Provide the [X, Y] coordinate of the cell's center where the given text is located.  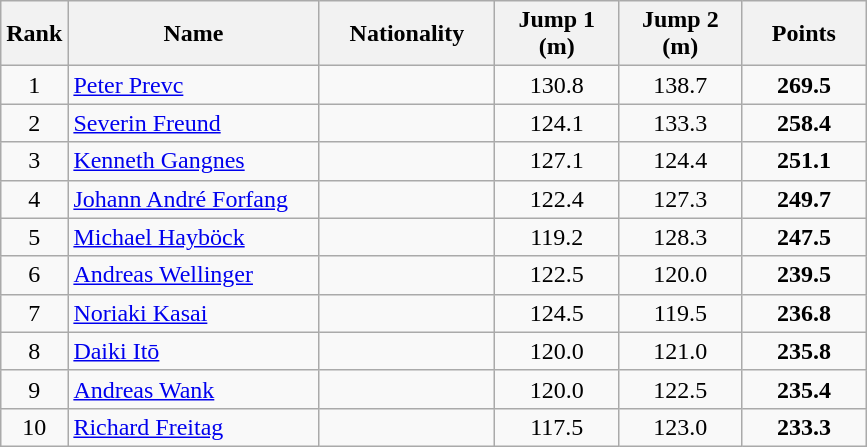
127.1 [557, 161]
Andreas Wellinger [194, 275]
119.2 [557, 237]
Noriaki Kasai [194, 313]
Michael Hayböck [194, 237]
7 [34, 313]
10 [34, 427]
124.1 [557, 123]
3 [34, 161]
239.5 [804, 275]
123.0 [681, 427]
235.4 [804, 389]
9 [34, 389]
119.5 [681, 313]
Peter Prevc [194, 85]
124.5 [557, 313]
Richard Freitag [194, 427]
122.4 [557, 199]
Daiki Itō [194, 351]
Kenneth Gangnes [194, 161]
6 [34, 275]
138.7 [681, 85]
Nationality [407, 34]
127.3 [681, 199]
251.1 [804, 161]
2 [34, 123]
Andreas Wank [194, 389]
233.3 [804, 427]
Severin Freund [194, 123]
130.8 [557, 85]
121.0 [681, 351]
128.3 [681, 237]
Rank [34, 34]
Name [194, 34]
8 [34, 351]
1 [34, 85]
133.3 [681, 123]
Jump 2 (m) [681, 34]
249.7 [804, 199]
258.4 [804, 123]
Jump 1 (m) [557, 34]
Points [804, 34]
236.8 [804, 313]
269.5 [804, 85]
235.8 [804, 351]
Johann André Forfang [194, 199]
4 [34, 199]
124.4 [681, 161]
117.5 [557, 427]
247.5 [804, 237]
5 [34, 237]
